Pinpoint the cell where the given text exists, returning its [x, y] midpoint coordinate. 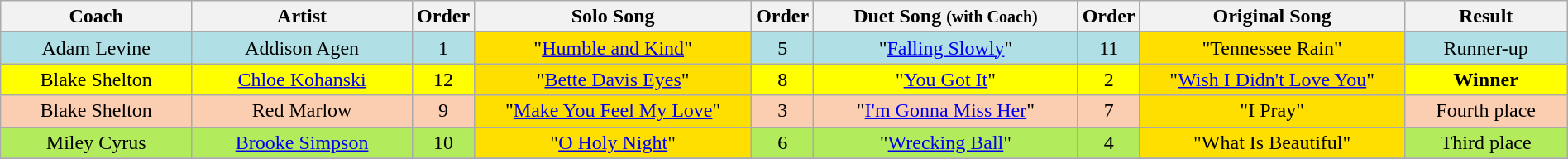
"I'm Gonna Miss Her" [946, 111]
Artist [303, 17]
Chloe Kohanski [303, 79]
Coach [96, 17]
Winner [1485, 79]
"Tennessee Rain" [1272, 48]
"O Holy Night" [614, 142]
6 [782, 142]
Miley Cyrus [96, 142]
Duet Song (with Coach) [946, 17]
"What Is Beautiful" [1272, 142]
"Make You Feel My Love" [614, 111]
10 [443, 142]
"I Pray" [1272, 111]
Addison Agen [303, 48]
Third place [1485, 142]
11 [1108, 48]
1 [443, 48]
"Bette Davis Eyes" [614, 79]
"Wrecking Ball" [946, 142]
2 [1108, 79]
3 [782, 111]
Runner-up [1485, 48]
"Wish I Didn't Love You" [1272, 79]
"Humble and Kind" [614, 48]
9 [443, 111]
Result [1485, 17]
Brooke Simpson [303, 142]
12 [443, 79]
7 [1108, 111]
Fourth place [1485, 111]
4 [1108, 142]
8 [782, 79]
Red Marlow [303, 111]
Original Song [1272, 17]
"Falling Slowly" [946, 48]
Solo Song [614, 17]
"You Got It" [946, 79]
Adam Levine [96, 48]
5 [782, 48]
